Find where the given text appears and provide that cell's center as [X, Y] coordinate. 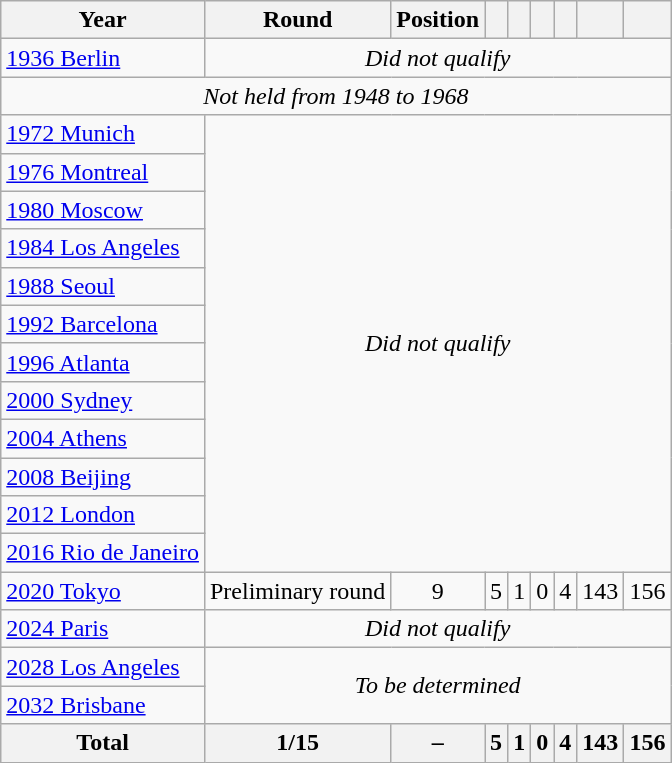
Not held from 1948 to 1968 [336, 96]
1936 Berlin [103, 58]
1972 Munich [103, 134]
Year [103, 20]
1/15 [297, 743]
2032 Brisbane [103, 705]
2016 Rio de Janeiro [103, 553]
2020 Tokyo [103, 591]
2012 London [103, 515]
Position [438, 20]
To be determined [437, 686]
1992 Barcelona [103, 324]
– [438, 743]
1996 Atlanta [103, 362]
1988 Seoul [103, 286]
1976 Montreal [103, 172]
9 [438, 591]
2028 Los Angeles [103, 667]
2004 Athens [103, 438]
Preliminary round [297, 591]
Round [297, 20]
1980 Moscow [103, 210]
1984 Los Angeles [103, 248]
Total [103, 743]
2024 Paris [103, 629]
2000 Sydney [103, 400]
2008 Beijing [103, 477]
